Capture the cell that displays the provided text and extract its [X, Y] central coordinate. 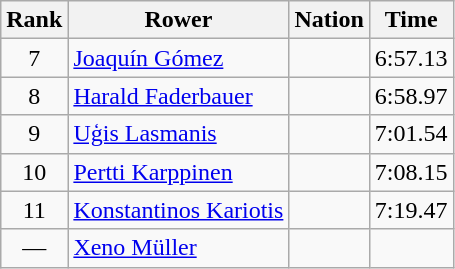
Uģis Lasmanis [178, 134]
9 [34, 134]
6:58.97 [411, 96]
10 [34, 172]
Konstantinos Kariotis [178, 210]
Rank [34, 20]
— [34, 248]
7:19.47 [411, 210]
7:01.54 [411, 134]
7 [34, 58]
Pertti Karppinen [178, 172]
Harald Faderbauer [178, 96]
8 [34, 96]
7:08.15 [411, 172]
6:57.13 [411, 58]
Joaquín Gómez [178, 58]
Xeno Müller [178, 248]
11 [34, 210]
Time [411, 20]
Rower [178, 20]
Nation [329, 20]
